From the cell containing the given text, extract its center point as (x, y) coordinate. 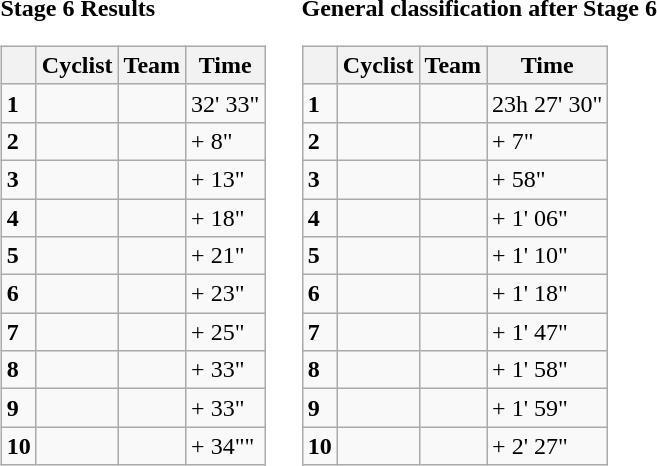
23h 27' 30" (548, 103)
+ 1' 06" (548, 217)
+ 1' 47" (548, 332)
+ 25" (226, 332)
+ 1' 59" (548, 408)
+ 58" (548, 179)
+ 7" (548, 141)
+ 1' 10" (548, 256)
+ 34"" (226, 446)
+ 23" (226, 294)
32' 33" (226, 103)
+ 8" (226, 141)
+ 13" (226, 179)
+ 18" (226, 217)
+ 1' 58" (548, 370)
+ 2' 27" (548, 446)
+ 1' 18" (548, 294)
+ 21" (226, 256)
